Pinpoint the cell where the given text exists, returning its [x, y] midpoint coordinate. 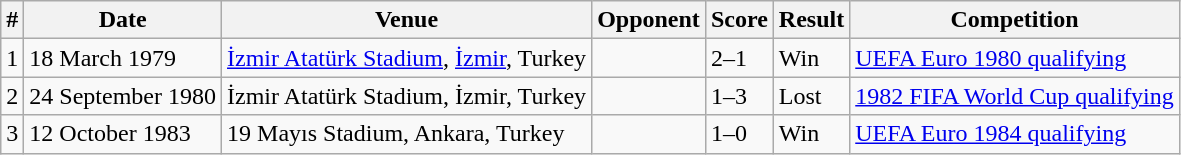
Date [123, 20]
1982 FIFA World Cup qualifying [1015, 96]
2 [12, 96]
Result [811, 20]
UEFA Euro 1984 qualifying [1015, 134]
# [12, 20]
24 September 1980 [123, 96]
Competition [1015, 20]
3 [12, 134]
19 Mayıs Stadium, Ankara, Turkey [407, 134]
UEFA Euro 1980 qualifying [1015, 58]
Lost [811, 96]
1 [12, 58]
1–3 [739, 96]
1–0 [739, 134]
Score [739, 20]
2–1 [739, 58]
18 March 1979 [123, 58]
Venue [407, 20]
12 October 1983 [123, 134]
Opponent [649, 20]
